Search for the cell housing the specified text and yield its [X, Y] center coordinate. 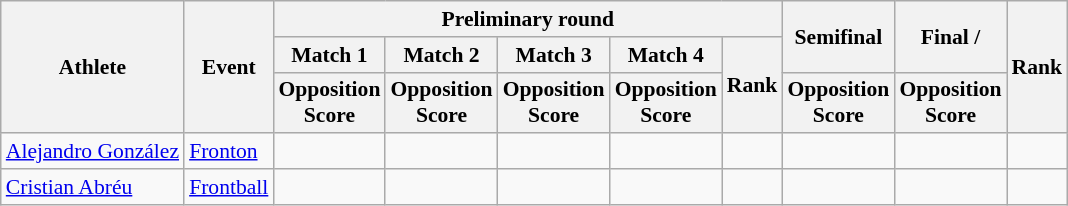
Match 3 [554, 55]
Athlete [92, 67]
Preliminary round [528, 19]
Semifinal [838, 36]
Match 1 [329, 55]
Frontball [228, 187]
Fronton [228, 152]
Event [228, 67]
Cristian Abréu [92, 187]
Match 2 [441, 55]
Match 4 [666, 55]
Final / [950, 36]
Alejandro González [92, 152]
